Return the [X, Y] coordinate for the center point of the cell that contains the specified text.  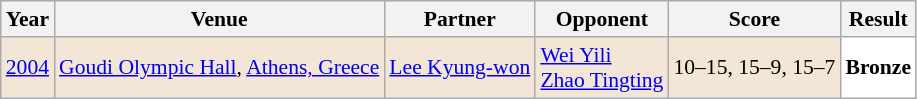
Opponent [602, 19]
Result [878, 19]
2004 [28, 68]
Score [754, 19]
Goudi Olympic Hall, Athens, Greece [219, 68]
Year [28, 19]
Partner [460, 19]
10–15, 15–9, 15–7 [754, 68]
Bronze [878, 68]
Venue [219, 19]
Wei Yili Zhao Tingting [602, 68]
Lee Kyung-won [460, 68]
